Find where the given text appears and provide that cell's center as [X, Y] coordinate. 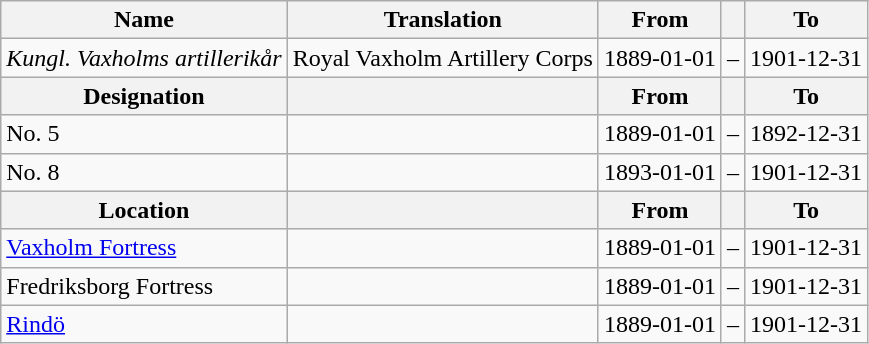
1893-01-01 [660, 172]
No. 5 [144, 134]
1892-12-31 [806, 134]
Kungl. Vaxholms artillerikår [144, 58]
Designation [144, 96]
Name [144, 20]
No. 8 [144, 172]
Location [144, 210]
Fredriksborg Fortress [144, 286]
Translation [442, 20]
Rindö [144, 324]
Royal Vaxholm Artillery Corps [442, 58]
Vaxholm Fortress [144, 248]
